Detect which cell encompasses the target text, then output its [x, y] center coordinate. 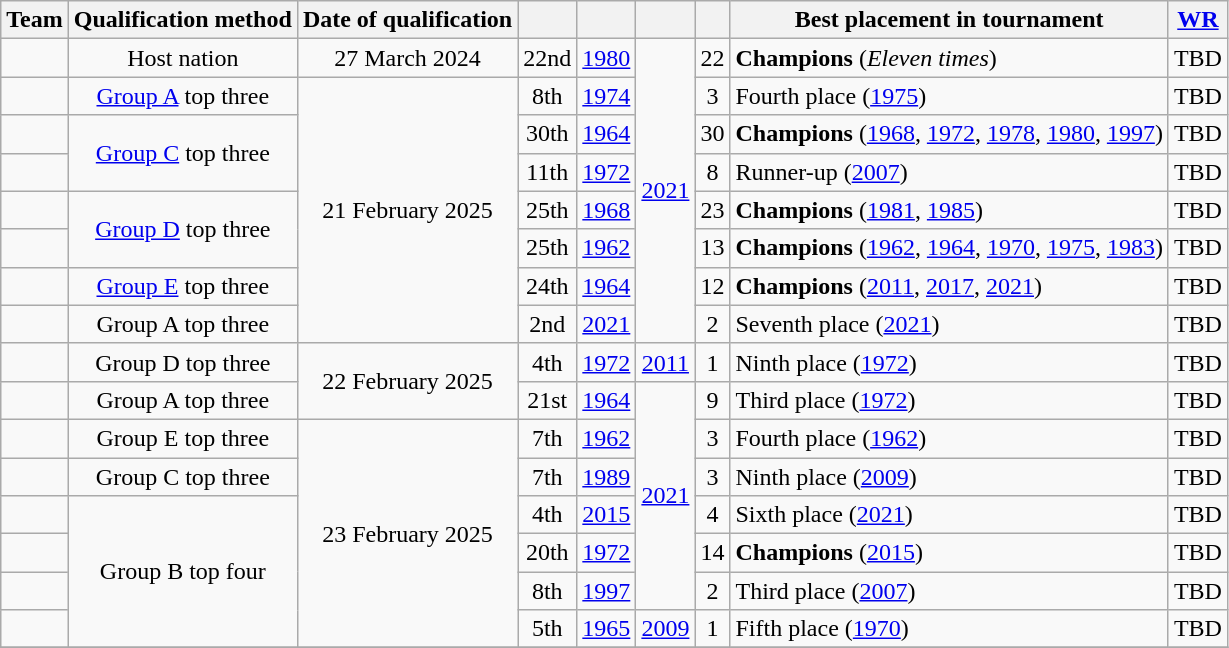
9 [712, 400]
1997 [606, 591]
2015 [606, 515]
12 [712, 286]
1989 [606, 477]
Ninth place (2009) [949, 477]
21st [548, 400]
Champions (2011, 2017, 2021) [949, 286]
11th [548, 172]
1968 [606, 210]
Date of qualification [407, 20]
13 [712, 248]
Champions (1968, 1972, 1978, 1980, 1997) [949, 134]
20th [548, 553]
Best placement in tournament [949, 20]
22 [712, 58]
Champions (2015) [949, 553]
8 [712, 172]
Fourth place (1962) [949, 438]
22nd [548, 58]
Seventh place (2021) [949, 324]
Host nation [182, 58]
Fourth place (1975) [949, 96]
1965 [606, 629]
Fifth place (1970) [949, 629]
21 February 2025 [407, 210]
2011 [666, 362]
Team [35, 20]
2nd [548, 324]
30th [548, 134]
4 [712, 515]
WR [1198, 20]
24th [548, 286]
23 [712, 210]
Champions (1981, 1985) [949, 210]
1974 [606, 96]
Sixth place (2021) [949, 515]
27 March 2024 [407, 58]
Third place (2007) [949, 591]
2009 [666, 629]
14 [712, 553]
30 [712, 134]
Group B top four [182, 572]
Ninth place (1972) [949, 362]
Runner-up (2007) [949, 172]
23 February 2025 [407, 533]
5th [548, 629]
Qualification method [182, 20]
Champions (Eleven times) [949, 58]
Third place (1972) [949, 400]
22 February 2025 [407, 381]
Champions (1962, 1964, 1970, 1975, 1983) [949, 248]
1980 [606, 58]
